Search for the cell housing the specified text and yield its [x, y] center coordinate. 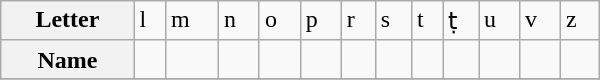
m [192, 21]
r [358, 21]
s [393, 21]
ṭ [461, 21]
Name [68, 59]
Letter [68, 21]
l [150, 21]
o [280, 21]
n [238, 21]
v [540, 21]
p [320, 21]
z [580, 21]
t [427, 21]
u [500, 21]
